Return the [x, y] coordinate for the center point of the cell that contains the specified text.  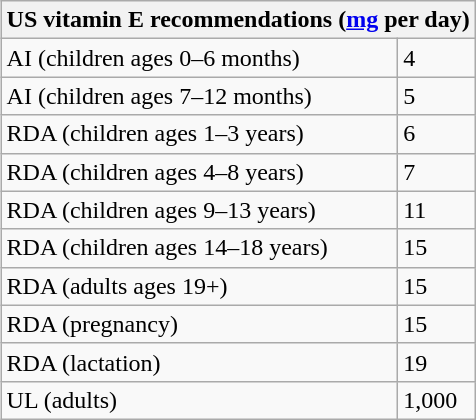
RDA (children ages 9–13 years) [200, 210]
UL (adults) [200, 400]
AI (children ages 0–6 months) [200, 58]
19 [437, 362]
RDA (pregnancy) [200, 324]
RDA (children ages 14–18 years) [200, 248]
AI (children ages 7–12 months) [200, 96]
4 [437, 58]
5 [437, 96]
7 [437, 172]
6 [437, 134]
RDA (children ages 1–3 years) [200, 134]
11 [437, 210]
US vitamin E recommendations (mg per day) [238, 20]
RDA (children ages 4–8 years) [200, 172]
RDA (lactation) [200, 362]
RDA (adults ages 19+) [200, 286]
1,000 [437, 400]
